For the text-containing cell, return its midpoint in (X, Y) coordinate format. 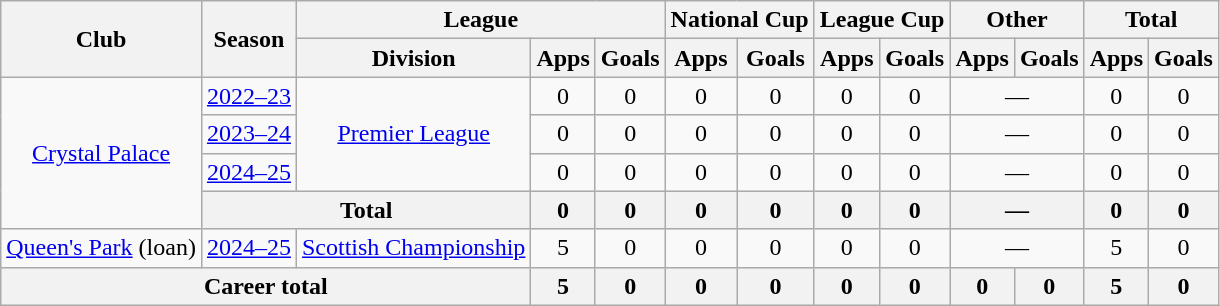
Crystal Palace (102, 153)
Queen's Park (loan) (102, 248)
Career total (266, 286)
League Cup (882, 20)
2022–23 (248, 96)
Club (102, 39)
Season (248, 39)
National Cup (740, 20)
Division (413, 58)
Premier League (413, 134)
2023–24 (248, 134)
League (480, 20)
Scottish Championship (413, 248)
Other (1017, 20)
